Pinpoint the cell where the given text exists, returning its (X, Y) midpoint coordinate. 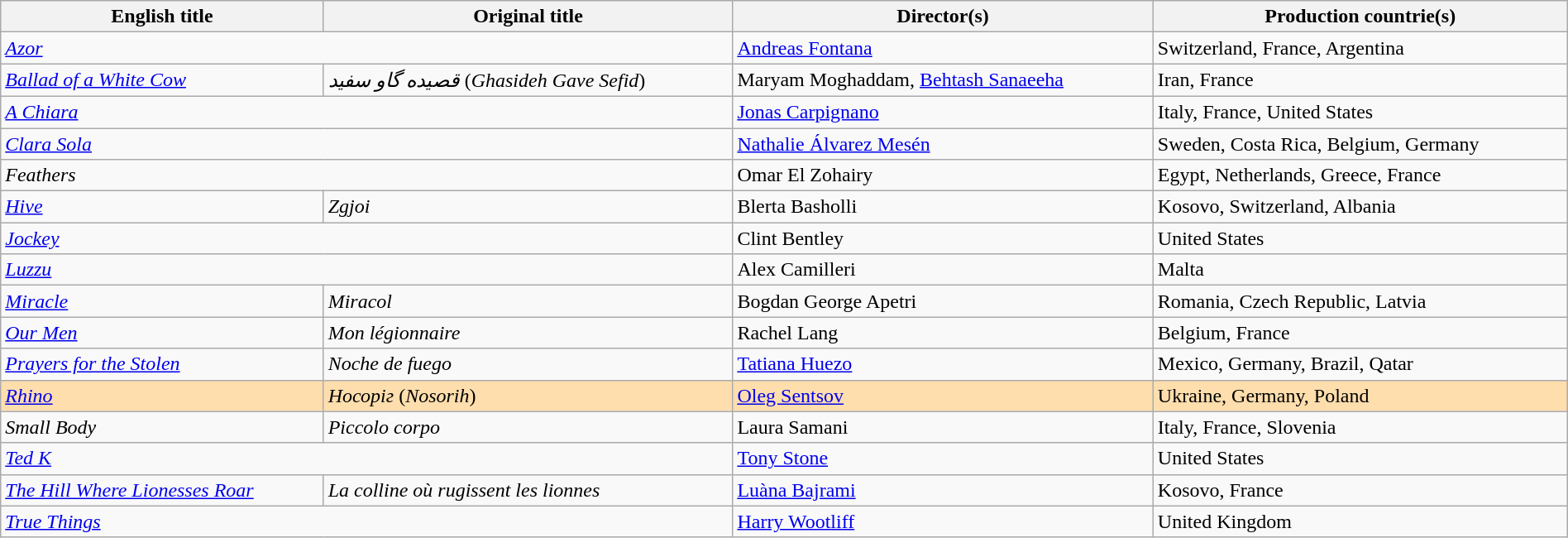
Miracol (528, 301)
Sweden, Costa Rica, Belgium, Germany (1360, 143)
Andreas Fontana (943, 48)
Feathers (367, 175)
Blerta Basholli (943, 207)
Switzerland, France, Argentina (1360, 48)
Tony Stone (943, 459)
Original title (528, 17)
Kosovo, Switzerland, Albania (1360, 207)
Luzzu (367, 270)
Mexico, Germany, Brazil, Qatar (1360, 364)
Noche de fuego (528, 364)
Rachel Lang (943, 333)
Rhino (162, 396)
Piccolo corpo (528, 427)
Bogdan George Apetri (943, 301)
Hive (162, 207)
Maryam Moghaddam, Behtash Sanaeeha (943, 80)
Tatiana Huezo (943, 364)
Prayers for the Stolen (162, 364)
Jonas Carpignano (943, 112)
Clara Sola (367, 143)
Italy, France, Slovenia (1360, 427)
United Kingdom (1360, 521)
Egypt, Netherlands, Greece, France (1360, 175)
Mon légionnaire (528, 333)
English title (162, 17)
Nathalie Álvarez Mesén (943, 143)
Jockey (367, 238)
Our Men (162, 333)
Ballad of a White Cow (162, 80)
Zgjoi (528, 207)
True Things (367, 521)
Small Body (162, 427)
Ted K (367, 459)
Iran, France (1360, 80)
Носоріг (Nosorih) (528, 396)
Production countrie(s) (1360, 17)
Oleg Sentsov (943, 396)
Miracle (162, 301)
Romania, Czech Republic, Latvia (1360, 301)
The Hill Where Lionesses Roar (162, 490)
Laura Samani (943, 427)
Kosovo, France (1360, 490)
Harry Wootliff (943, 521)
Director(s) (943, 17)
Alex Camilleri (943, 270)
Omar El Zohairy (943, 175)
Clint Bentley (943, 238)
قصیده گاو سفید (Ghasideh Gave Sefid) (528, 80)
Malta (1360, 270)
La colline où rugissent les lionnes (528, 490)
Luàna Bajrami (943, 490)
Belgium, France (1360, 333)
Azor (367, 48)
Ukraine, Germany, Poland (1360, 396)
Italy, France, United States (1360, 112)
A Chiara (367, 112)
